Provide the [x, y] coordinate of the cell's center where the given text is located.  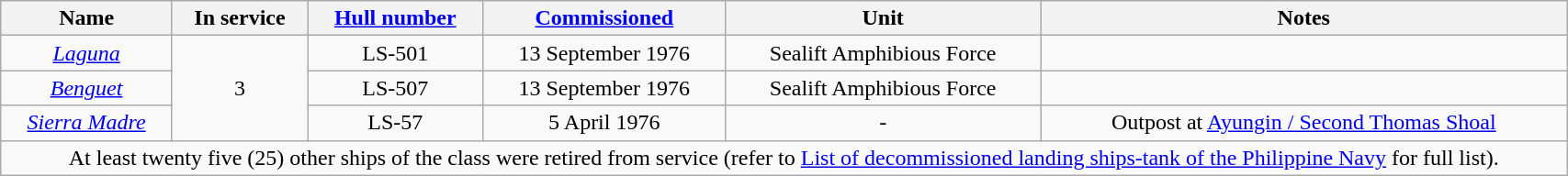
LS-57 [396, 123]
LS-501 [396, 53]
Hull number [396, 18]
LS-507 [396, 88]
Commissioned [604, 18]
Outpost at Ayungin / Second Thomas Shoal [1304, 123]
Unit [882, 18]
In service [239, 18]
Laguna [86, 53]
- [882, 123]
Notes [1304, 18]
Benguet [86, 88]
Name [86, 18]
5 April 1976 [604, 123]
3 [239, 88]
Sierra Madre [86, 123]
